For the text-containing cell, return its midpoint in [x, y] coordinate format. 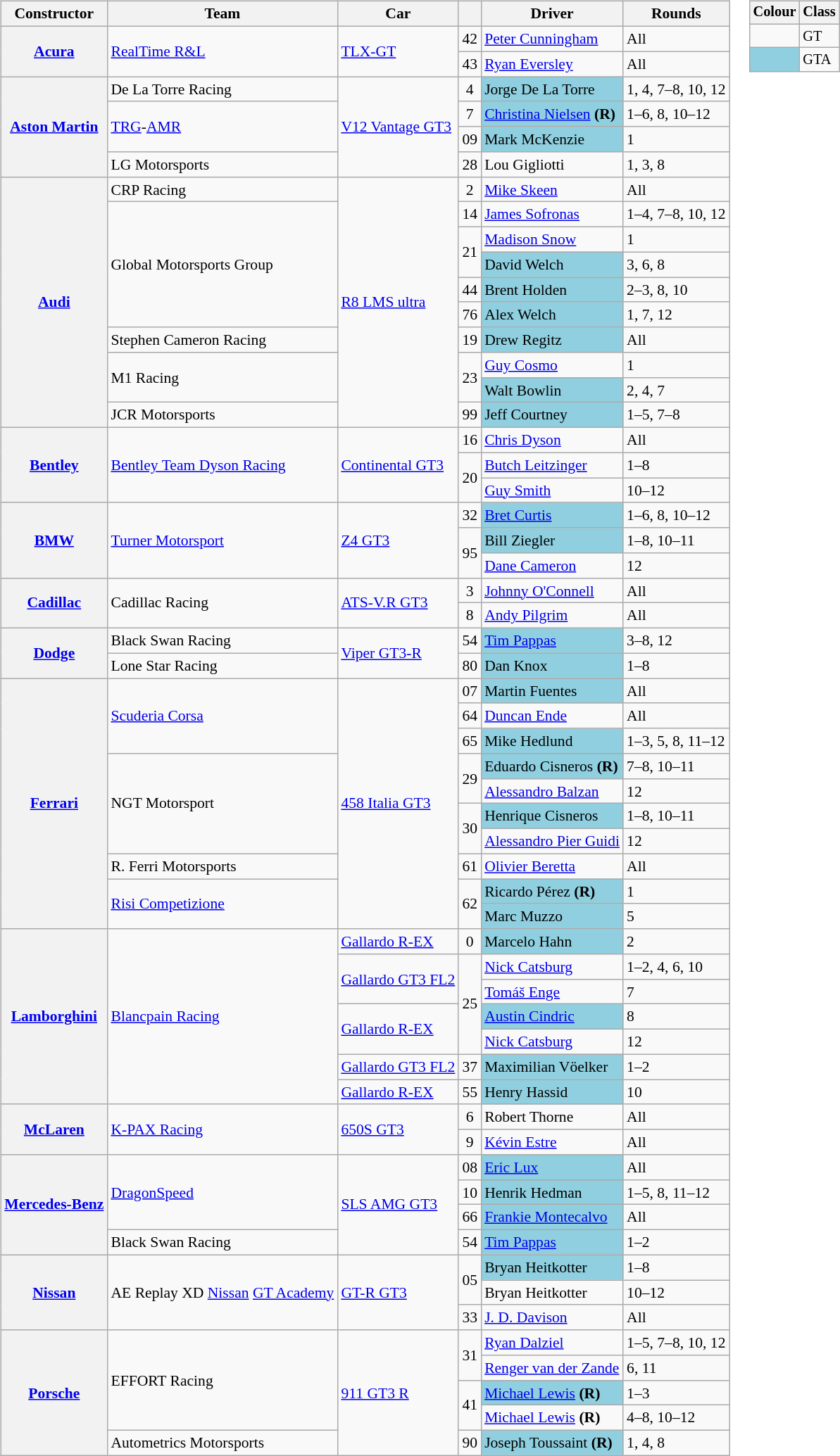
Viper GT3-R [398, 653]
Ryan Eversley [552, 64]
Joseph Toussaint (R) [552, 1443]
Lone Star Racing [222, 666]
Acura [54, 51]
41 [470, 1405]
Madison Snow [552, 239]
Cadillac Racing [222, 602]
McLaren [54, 1129]
3, 6, 8 [676, 265]
Mark McKenzie [552, 139]
25 [470, 1004]
33 [470, 1317]
9 [470, 1142]
66 [470, 1217]
GTA [819, 60]
Mercedes-Benz [54, 1205]
Robert Thorne [552, 1117]
Ryan Dalziel [552, 1343]
19 [470, 340]
Aston Martin [54, 127]
Tomáš Enge [552, 992]
AE Replay XD Nissan GT Academy [222, 1292]
TRG-AMR [222, 127]
23 [470, 377]
TLX-GT [398, 51]
1, 4, 7–8, 10, 12 [676, 89]
Henrik Hedman [552, 1192]
Lou Gigliotti [552, 165]
Porsche [54, 1393]
08 [470, 1167]
05 [470, 1279]
SLS AMG GT3 [398, 1205]
Audi [54, 302]
1–3, 5, 8, 11–12 [676, 741]
Z4 GT3 [398, 540]
43 [470, 64]
6, 11 [676, 1368]
EFFORT Racing [222, 1380]
Turner Motorsport [222, 540]
99 [470, 415]
Martin Fuentes [552, 691]
1–3 [676, 1393]
V12 Vantage GT3 [398, 127]
Bentley [54, 464]
Continental GT3 [398, 464]
CRP Racing [222, 189]
Nissan [54, 1292]
Peter Cunningham [552, 39]
1–5, 7–8 [676, 415]
80 [470, 666]
3–8, 12 [676, 640]
Team [222, 14]
3 [470, 590]
21 [470, 252]
Austin Cindric [552, 1017]
Henry Hassid [552, 1092]
Alex Welch [552, 315]
Constructor [54, 14]
4 [470, 89]
2, 4, 7 [676, 390]
Colour [775, 13]
James Sofronas [552, 215]
0 [470, 942]
ATS-V.R GT3 [398, 602]
Eric Lux [552, 1167]
458 Italia GT3 [398, 804]
Marc Muzzo [552, 916]
Bentley Team Dyson Racing [222, 464]
Jeff Courtney [552, 415]
44 [470, 290]
4–8, 10–12 [676, 1418]
Class [819, 13]
K-PAX Racing [222, 1129]
07 [470, 691]
NGT Motorsport [222, 804]
1–5, 8, 11–12 [676, 1192]
31 [470, 1355]
6 [470, 1117]
650S GT3 [398, 1129]
Bret Curtis [552, 515]
Duncan Ende [552, 716]
Johnny O'Connell [552, 590]
62 [470, 904]
64 [470, 716]
32 [470, 515]
09 [470, 139]
Bill Ziegler [552, 540]
911 GT3 R [398, 1393]
28 [470, 165]
GT-R GT3 [398, 1292]
De La Torre Racing [222, 89]
Drew Regitz [552, 340]
16 [470, 440]
Christina Nielsen (R) [552, 114]
Marcelo Hahn [552, 942]
95 [470, 553]
Ricardo Pérez (R) [552, 892]
42 [470, 39]
Scuderia Corsa [222, 716]
37 [470, 1067]
Eduardo Cisneros (R) [552, 766]
14 [470, 215]
Driver [552, 14]
Alessandro Pier Guidi [552, 841]
Blancpain Racing [222, 1016]
Brent Holden [552, 290]
Maximilian Vöelker [552, 1067]
Chris Dyson [552, 440]
Henrique Cisneros [552, 816]
1–4, 7–8, 10, 12 [676, 215]
Dane Cameron [552, 566]
Jorge De La Torre [552, 89]
Lamborghini [54, 1016]
1–5, 7–8, 10, 12 [676, 1343]
Guy Cosmo [552, 365]
RealTime R&L [222, 51]
DragonSpeed [222, 1192]
Mike Hedlund [552, 741]
Andy Pilgrim [552, 616]
1, 7, 12 [676, 315]
Risi Competizione [222, 904]
Dodge [54, 653]
Butch Leitzinger [552, 465]
LG Motorsports [222, 165]
David Welch [552, 265]
Dan Knox [552, 666]
30 [470, 829]
Alessandro Balzan [552, 791]
Frankie Montecalvo [552, 1217]
90 [470, 1443]
Kévin Estre [552, 1142]
1, 3, 8 [676, 165]
R8 LMS ultra [398, 302]
Global Motorsports Group [222, 265]
J. D. Davison [552, 1317]
Ferrari [54, 804]
Cadillac [54, 602]
Guy Smith [552, 490]
7–8, 10–11 [676, 766]
GT [819, 36]
Walt Bowlin [552, 390]
29 [470, 778]
Car [398, 14]
Autometrics Motorsports [222, 1443]
Olivier Beretta [552, 866]
JCR Motorsports [222, 415]
Renger van der Zande [552, 1368]
M1 Racing [222, 377]
76 [470, 315]
1–2, 4, 6, 10 [676, 967]
BMW [54, 540]
Rounds [676, 14]
Stephen Cameron Racing [222, 340]
5 [676, 916]
55 [470, 1092]
R. Ferri Motorsports [222, 866]
20 [470, 477]
2–3, 8, 10 [676, 290]
Mike Skeen [552, 189]
61 [470, 866]
1, 4, 8 [676, 1443]
65 [470, 741]
